For the text-containing cell, return its midpoint in [X, Y] coordinate format. 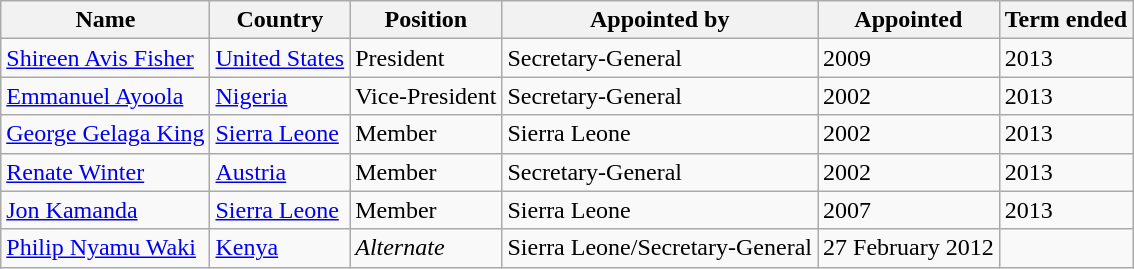
Name [106, 20]
Country [280, 20]
Jon Kamanda [106, 210]
Alternate [426, 248]
Emmanuel Ayoola [106, 96]
Term ended [1066, 20]
Philip Nyamu Waki [106, 248]
Position [426, 20]
2007 [909, 210]
Kenya [280, 248]
Nigeria [280, 96]
2009 [909, 58]
United States [280, 58]
President [426, 58]
Shireen Avis Fisher [106, 58]
27 February 2012 [909, 248]
Sierra Leone/Secretary-General [660, 248]
Austria [280, 172]
George Gelaga King [106, 134]
Renate Winter [106, 172]
Appointed [909, 20]
Vice-President [426, 96]
Appointed by [660, 20]
